Search for the cell housing the specified text and yield its [X, Y] center coordinate. 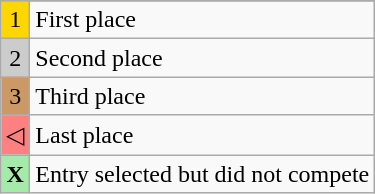
Entry selected but did not compete [202, 173]
First place [202, 20]
Second place [202, 58]
Last place [202, 135]
Third place [202, 96]
1 [16, 20]
2 [16, 58]
X [16, 173]
◁ [16, 135]
3 [16, 96]
